Detect which cell encompasses the target text, then output its (X, Y) center coordinate. 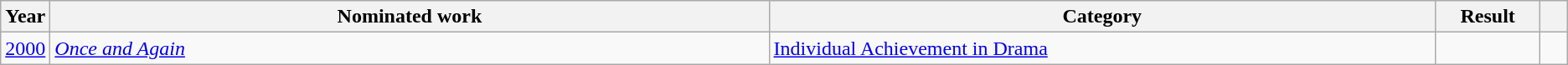
Once and Again (410, 48)
Category (1102, 17)
Nominated work (410, 17)
Individual Achievement in Drama (1102, 48)
Result (1488, 17)
Year (25, 17)
2000 (25, 48)
